Scan for the cell matching the given text and deliver its (x, y) coordinate at center. 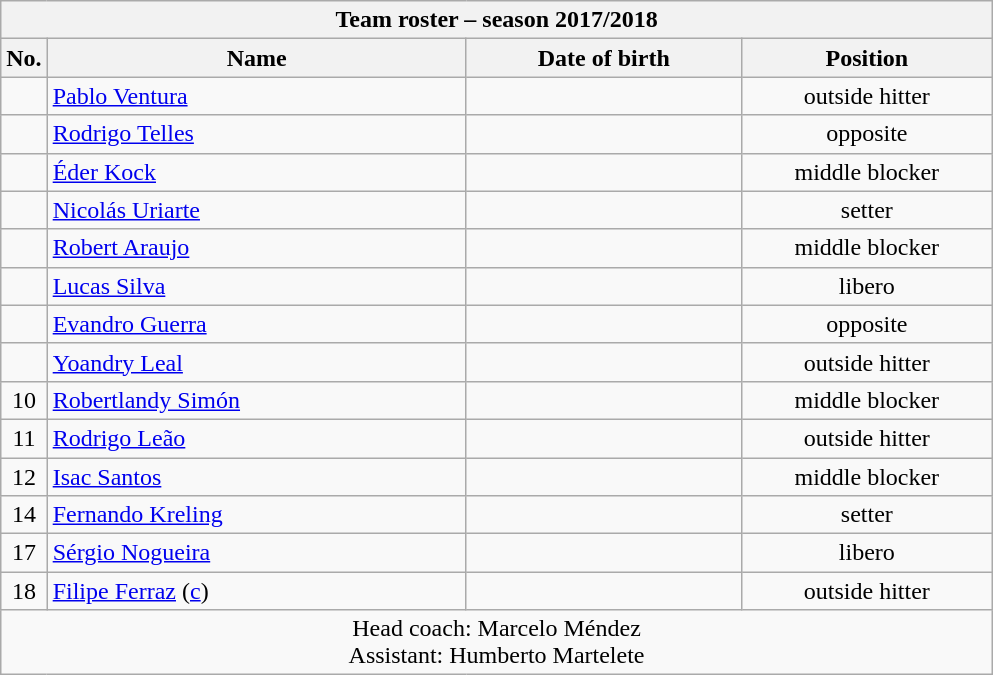
Rodrigo Telles (256, 134)
14 (24, 515)
Robertlandy Simón (256, 400)
Name (256, 58)
Pablo Ventura (256, 96)
Robert Araujo (256, 248)
Lucas Silva (256, 286)
Isac Santos (256, 477)
Sérgio Nogueira (256, 553)
17 (24, 553)
No. (24, 58)
Date of birth (604, 58)
Nicolás Uriarte (256, 210)
Team roster – season 2017/2018 (497, 20)
12 (24, 477)
Éder Kock (256, 172)
Yoandry Leal (256, 362)
Rodrigo Leão (256, 438)
Evandro Guerra (256, 324)
Position (866, 58)
10 (24, 400)
18 (24, 591)
Filipe Ferraz (c) (256, 591)
11 (24, 438)
Head coach: Marcelo Méndez Assistant: Humberto Martelete (497, 642)
Fernando Kreling (256, 515)
